Provide the [X, Y] coordinate of the cell's center where the given text is located.  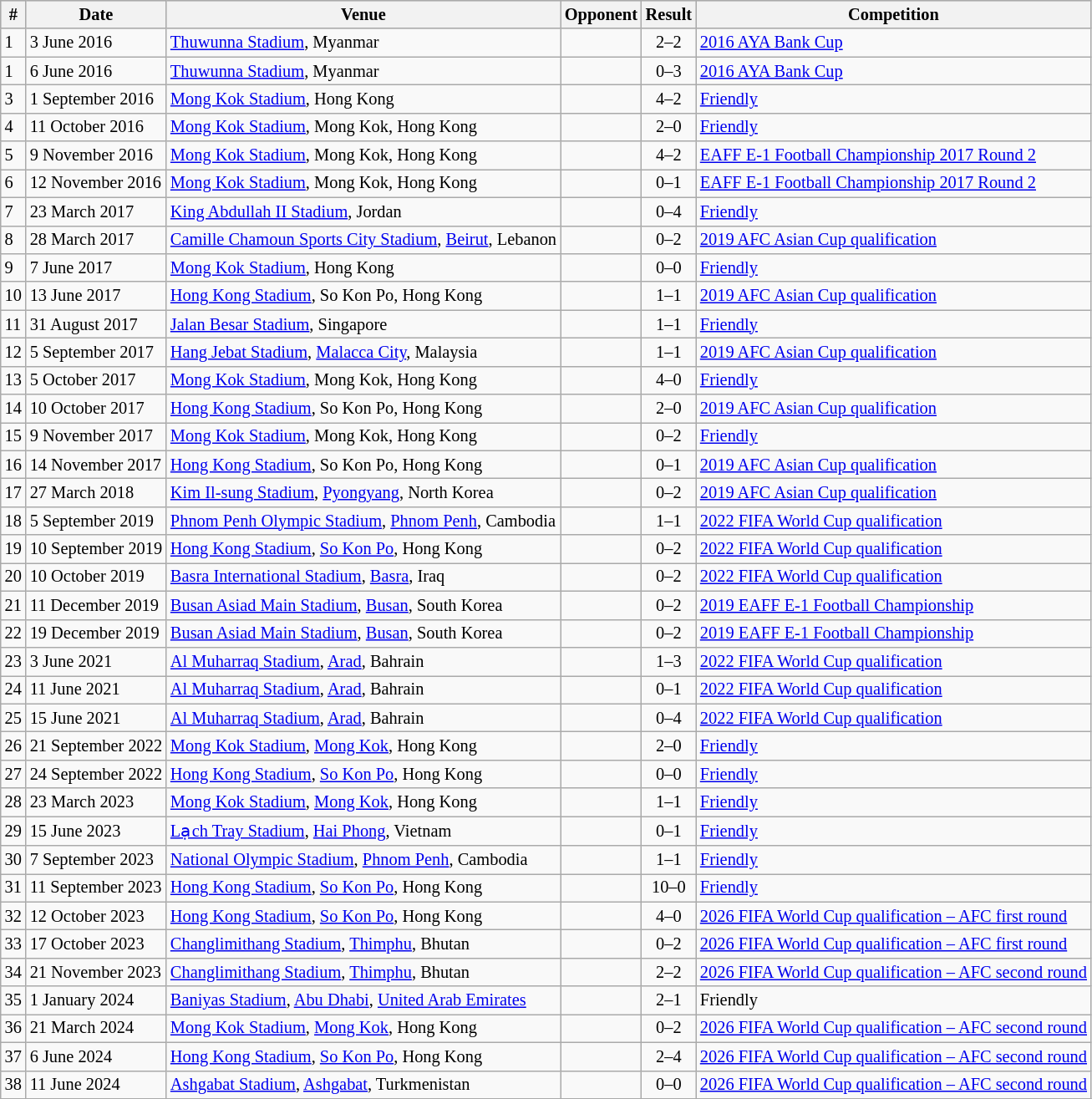
27 March 2018 [96, 492]
11 September 2023 [96, 888]
# [13, 14]
15 June 2023 [96, 831]
25 [13, 718]
Jalan Besar Stadium, Singapore [363, 324]
17 [13, 492]
18 [13, 521]
10 [13, 296]
Basra International Stadium, Basra, Iraq [363, 577]
Opponent [602, 14]
5 September 2019 [96, 521]
5 [13, 155]
27 [13, 774]
28 March 2017 [96, 240]
12 October 2023 [96, 916]
3 June 2016 [96, 43]
2–1 [668, 1000]
Venue [363, 14]
14 November 2017 [96, 465]
National Olympic Stadium, Phnom Penh, Cambodia [363, 860]
1–3 [668, 661]
11 June 2024 [96, 1085]
Result [668, 14]
21 March 2024 [96, 1028]
Date [96, 14]
37 [13, 1056]
21 September 2022 [96, 745]
15 June 2021 [96, 718]
26 [13, 745]
Ashgabat Stadium, Ashgabat, Turkmenistan [363, 1085]
19 December 2019 [96, 633]
9 November 2017 [96, 436]
11 June 2021 [96, 689]
9 November 2016 [96, 155]
12 [13, 352]
3 June 2021 [96, 661]
Competition [894, 14]
7 September 2023 [96, 860]
9 [13, 267]
6 June 2024 [96, 1056]
3 [13, 99]
10 October 2019 [96, 577]
Phnom Penh Olympic Stadium, Phnom Penh, Cambodia [363, 521]
20 [13, 577]
11 October 2016 [96, 127]
23 [13, 661]
Lạch Tray Stadium, Hai Phong, Vietnam [363, 831]
10 September 2019 [96, 549]
13 June 2017 [96, 296]
17 October 2023 [96, 944]
1 January 2024 [96, 1000]
Kim Il-sung Stadium, Pyongyang, North Korea [363, 492]
31 August 2017 [96, 324]
30 [13, 860]
28 [13, 802]
6 [13, 183]
36 [13, 1028]
14 [13, 409]
23 March 2023 [96, 802]
24 September 2022 [96, 774]
11 [13, 324]
32 [13, 916]
38 [13, 1085]
5 October 2017 [96, 380]
15 [13, 436]
8 [13, 240]
4 [13, 127]
Hang Jebat Stadium, Malacca City, Malaysia [363, 352]
7 June 2017 [96, 267]
0–3 [668, 71]
13 [13, 380]
22 [13, 633]
31 [13, 888]
24 [13, 689]
12 November 2016 [96, 183]
6 June 2016 [96, 71]
21 November 2023 [96, 972]
33 [13, 944]
2–4 [668, 1056]
7 [13, 211]
Camille Chamoun Sports City Stadium, Beirut, Lebanon [363, 240]
35 [13, 1000]
19 [13, 549]
King Abdullah II Stadium, Jordan [363, 211]
11 December 2019 [96, 605]
29 [13, 831]
16 [13, 465]
34 [13, 972]
23 March 2017 [96, 211]
5 September 2017 [96, 352]
21 [13, 605]
10–0 [668, 888]
10 October 2017 [96, 409]
Baniyas Stadium, Abu Dhabi, United Arab Emirates [363, 1000]
1 September 2016 [96, 99]
